Determine the [X, Y] coordinate at the center of the cell enclosing the given text.  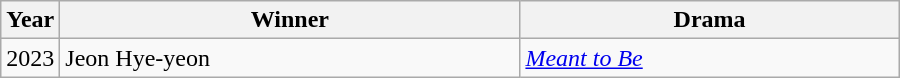
Jeon Hye-yeon [290, 58]
Winner [290, 20]
Meant to Be [710, 58]
2023 [30, 58]
Drama [710, 20]
Year [30, 20]
